Search for the cell housing the specified text and yield its (X, Y) center coordinate. 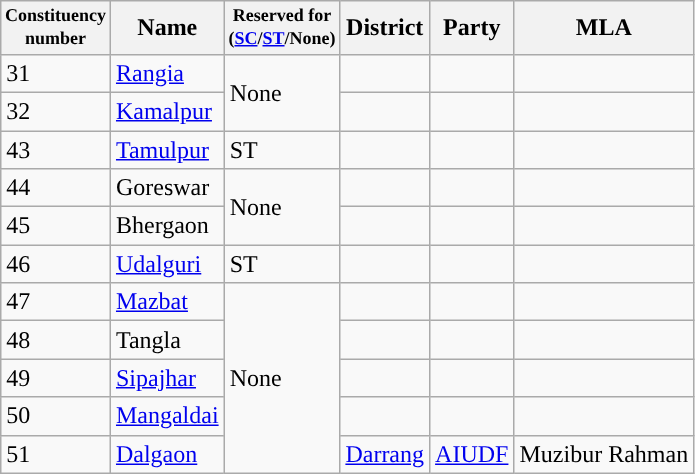
32 (56, 111)
Tangla (167, 340)
MLA (604, 28)
Constituencynumber (56, 28)
AIUDF (472, 454)
Tamulpur (167, 150)
50 (56, 416)
Muzibur Rahman (604, 454)
Party (472, 28)
31 (56, 73)
Mangaldai (167, 416)
51 (56, 454)
46 (56, 264)
Kamalpur (167, 111)
Rangia (167, 73)
43 (56, 150)
49 (56, 378)
48 (56, 340)
Name (167, 28)
45 (56, 226)
44 (56, 188)
Sipajhar (167, 378)
Goreswar (167, 188)
Udalguri (167, 264)
Reserved for(SC/ST/None) (282, 28)
Bhergaon (167, 226)
District (385, 28)
Dalgaon (167, 454)
Mazbat (167, 302)
47 (56, 302)
Darrang (385, 454)
